Extract the (x, y) coordinate from the center of the cell holding the provided text.  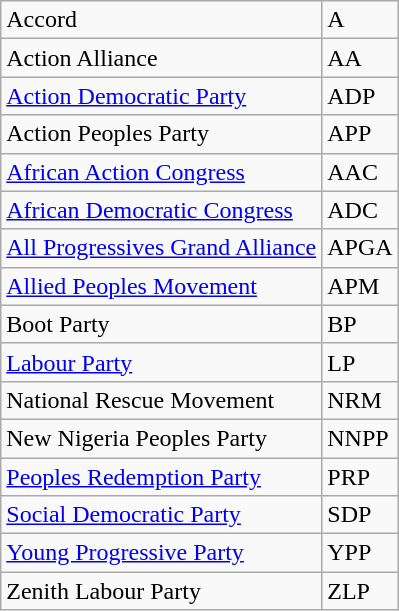
ADC (360, 210)
African Democratic Congress (162, 210)
PRP (360, 477)
Young Progressive Party (162, 553)
APP (360, 134)
Action Alliance (162, 58)
NNPP (360, 438)
Action Democratic Party (162, 96)
Accord (162, 20)
APGA (360, 248)
YPP (360, 553)
Zenith Labour Party (162, 591)
Allied Peoples Movement (162, 286)
ADP (360, 96)
ZLP (360, 591)
AA (360, 58)
Labour Party (162, 362)
Peoples Redemption Party (162, 477)
SDP (360, 515)
A (360, 20)
Boot Party (162, 324)
Action Peoples Party (162, 134)
Social Democratic Party (162, 515)
African Action Congress (162, 172)
BP (360, 324)
All Progressives Grand Alliance (162, 248)
New Nigeria Peoples Party (162, 438)
APM (360, 286)
AAC (360, 172)
LP (360, 362)
NRM (360, 400)
National Rescue Movement (162, 400)
